Identify which cell holds the provided text, then report its [X, Y] central coordinate. 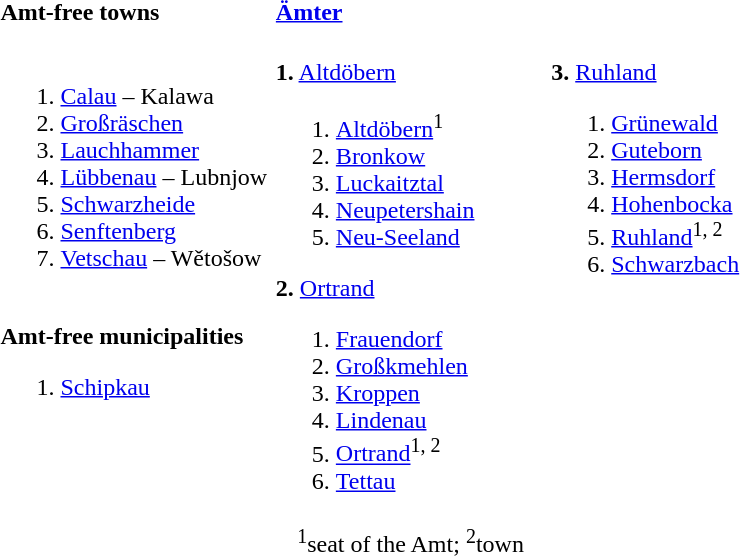
1. AltdöbernAltdöbern1BronkowLuckaitztalNeupetershainNeu-Seeland2. OrtrandFrauendorfGroßkmehlenKroppenLindenauOrtrand1, 2Tettau [410, 275]
